Detect which cell encompasses the target text, then output its (x, y) center coordinate. 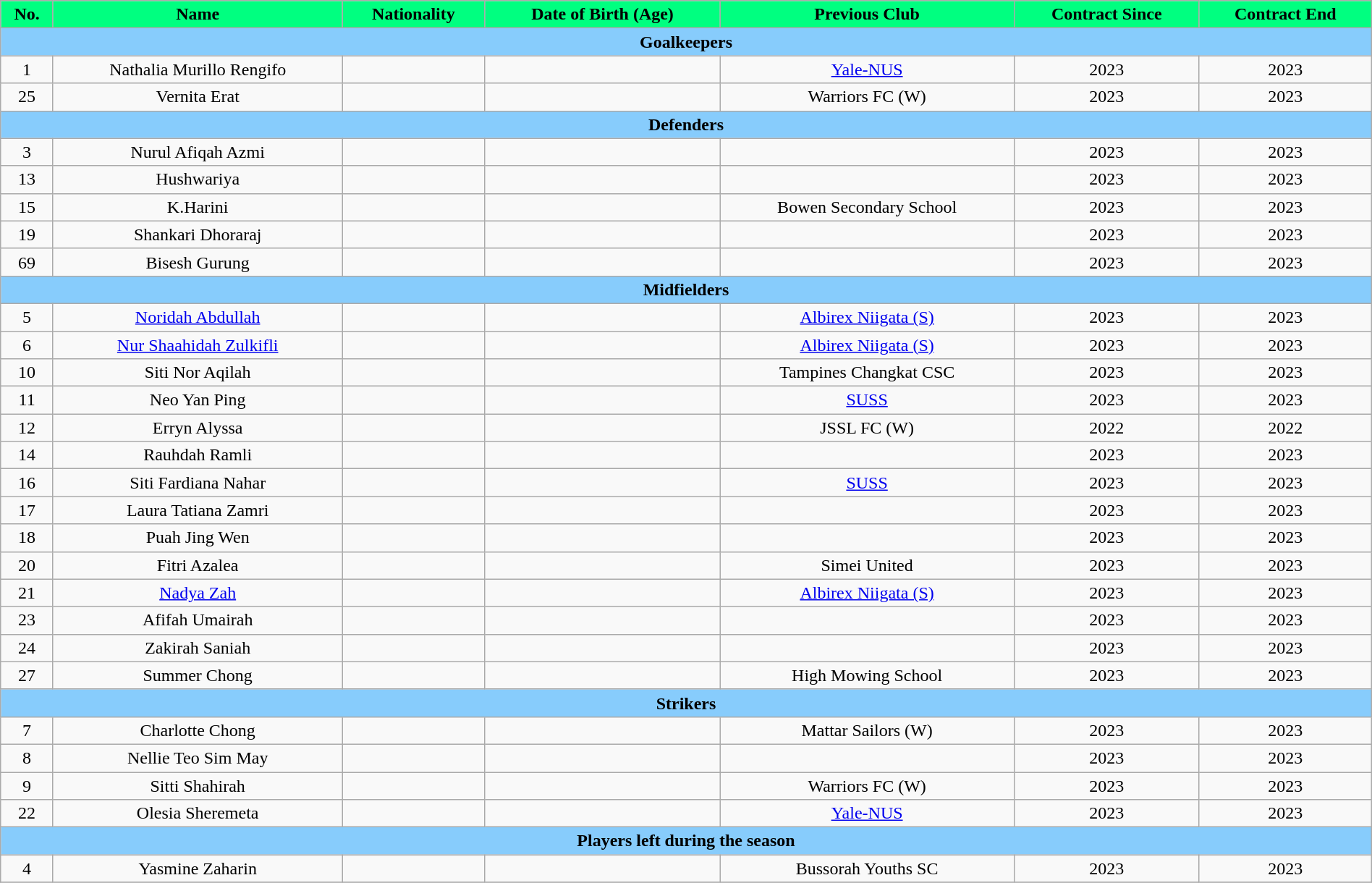
Fitri Azalea (197, 565)
9 (27, 785)
Zakirah Saniah (197, 648)
11 (27, 400)
Rauhdah Ramli (197, 455)
17 (27, 510)
1 (27, 69)
Date of Birth (Age) (602, 14)
Bisesh Gurung (197, 262)
Afifah Umairah (197, 620)
Neo Yan Ping (197, 400)
K.Harini (197, 207)
Tampines Changkat CSC (867, 373)
21 (27, 593)
Contract End (1285, 14)
Name (197, 14)
Sitti Shahirah (197, 785)
25 (27, 97)
Olesia Sheremeta (197, 814)
Siti Nor Aqilah (197, 373)
19 (27, 235)
Previous Club (867, 14)
Strikers (686, 703)
Nur Shaahidah Zulkifli (197, 345)
3 (27, 152)
Simei United (867, 565)
Shankari Dhoraraj (197, 235)
24 (27, 648)
Erryn Alyssa (197, 428)
Nationality (414, 14)
7 (27, 730)
Mattar Sailors (W) (867, 730)
Defenders (686, 124)
Bussorah Youths SC (867, 869)
Hushwariya (197, 179)
27 (27, 675)
13 (27, 179)
High Mowing School (867, 675)
15 (27, 207)
12 (27, 428)
Vernita Erat (197, 97)
10 (27, 373)
14 (27, 455)
Goalkeepers (686, 42)
4 (27, 869)
5 (27, 317)
Nurul Afiqah Azmi (197, 152)
6 (27, 345)
Contract Since (1106, 14)
Players left during the season (686, 841)
23 (27, 620)
Siti Fardiana Nahar (197, 483)
Nellie Teo Sim May (197, 758)
8 (27, 758)
Yasmine Zaharin (197, 869)
69 (27, 262)
20 (27, 565)
18 (27, 538)
Midfielders (686, 290)
Charlotte Chong (197, 730)
22 (27, 814)
Noridah Abdullah (197, 317)
Bowen Secondary School (867, 207)
Nadya Zah (197, 593)
JSSL FC (W) (867, 428)
No. (27, 14)
Nathalia Murillo Rengifo (197, 69)
16 (27, 483)
Laura Tatiana Zamri (197, 510)
Puah Jing Wen (197, 538)
Summer Chong (197, 675)
